Return the [X, Y] coordinate for the center point of the cell that contains the specified text.  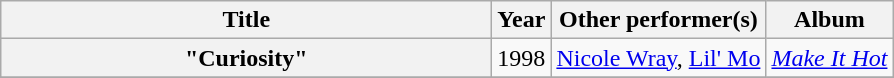
Nicole Wray, Lil' Mo [658, 58]
"Curiosity" [246, 58]
1998 [522, 58]
Make It Hot [830, 58]
Year [522, 20]
Album [830, 20]
Title [246, 20]
Other performer(s) [658, 20]
